Return (x, y) of the center of cell containing provided text 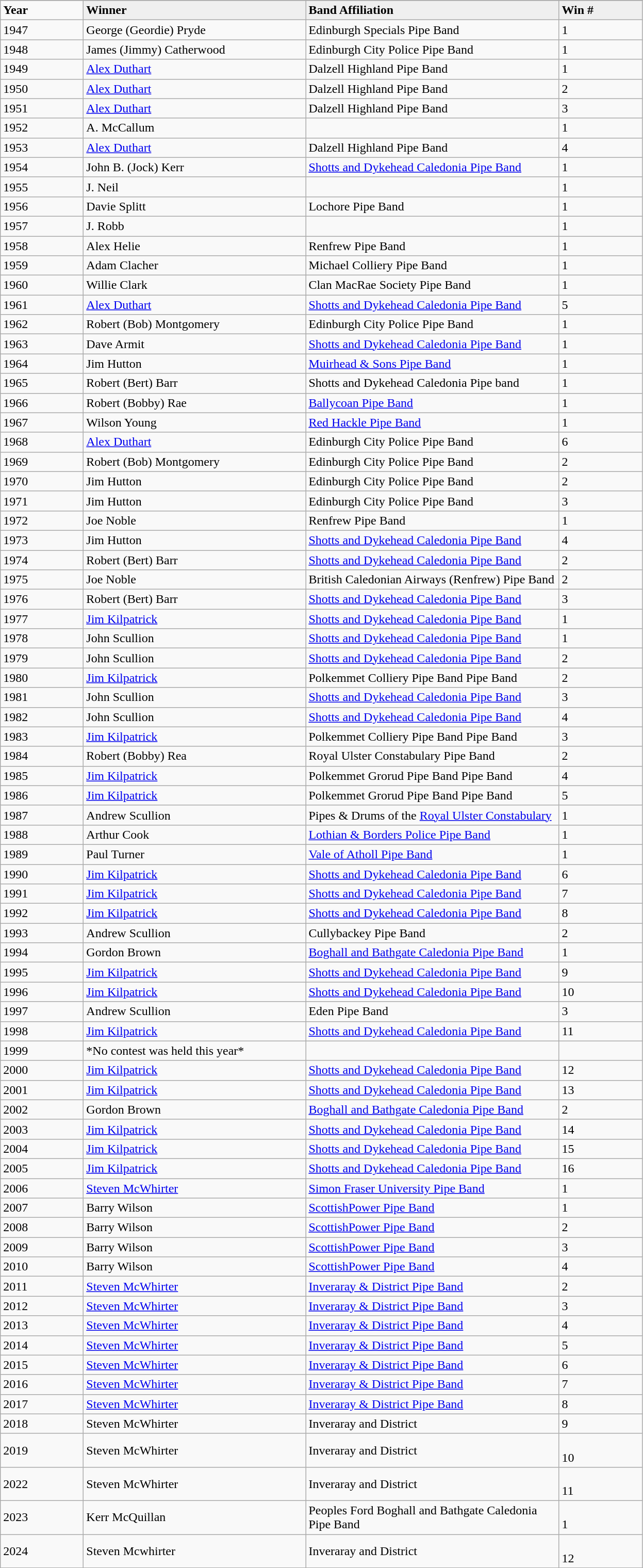
2012 (42, 1306)
1979 (42, 658)
1954 (42, 167)
Year (42, 10)
Win # (600, 10)
1977 (42, 619)
2024 (42, 1550)
2004 (42, 1149)
1988 (42, 835)
Alex Helie (195, 246)
Willie Clark (195, 285)
James (Jimmy) Catherwood (195, 50)
1947 (42, 30)
1985 (42, 776)
1965 (42, 383)
1995 (42, 972)
15 (600, 1149)
2016 (42, 1384)
1983 (42, 737)
1974 (42, 560)
1980 (42, 678)
Robert (Bobby) Rea (195, 756)
2000 (42, 1070)
2003 (42, 1129)
1951 (42, 108)
1984 (42, 756)
Muirhead & Sons Pipe Band (432, 364)
Red Hackle Pipe Band (432, 422)
2014 (42, 1345)
2007 (42, 1208)
1989 (42, 854)
Dave Armit (195, 344)
2009 (42, 1247)
Kerr McQuillan (195, 1517)
1952 (42, 128)
2023 (42, 1517)
Lochore Pipe Band (432, 206)
1958 (42, 246)
Michael Colliery Pipe Band (432, 266)
16 (600, 1168)
1961 (42, 305)
1987 (42, 815)
1973 (42, 540)
1956 (42, 206)
Edinburgh Specials Pipe Band (432, 30)
Winner (195, 10)
1967 (42, 422)
2022 (42, 1483)
J. Robb (195, 226)
1996 (42, 992)
Adam Clacher (195, 266)
Peoples Ford Boghall and Bathgate Caledonia Pipe Band (432, 1517)
George (Geordie) Pryde (195, 30)
2018 (42, 1424)
1978 (42, 639)
14 (600, 1129)
1962 (42, 324)
1963 (42, 344)
2013 (42, 1326)
Wilson Young (195, 422)
Paul Turner (195, 854)
1966 (42, 403)
1994 (42, 953)
1991 (42, 894)
Ballycoan Pipe Band (432, 403)
Steven Mcwhirter (195, 1550)
1964 (42, 364)
1997 (42, 1011)
2005 (42, 1168)
1960 (42, 285)
Band Affiliation (432, 10)
2001 (42, 1090)
2008 (42, 1228)
1971 (42, 501)
Cullybackey Pipe Band (432, 933)
1976 (42, 599)
1990 (42, 874)
1969 (42, 462)
1998 (42, 1031)
1993 (42, 933)
1972 (42, 520)
Pipes & Drums of the Royal Ulster Constabulary (432, 815)
1950 (42, 89)
Davie Splitt (195, 206)
Clan MacRae Society Pipe Band (432, 285)
Simon Fraser University Pipe Band (432, 1188)
1953 (42, 148)
Shotts and Dykehead Caledonia Pipe band (432, 383)
1982 (42, 717)
J. Neil (195, 187)
1999 (42, 1051)
2006 (42, 1188)
1949 (42, 69)
Vale of Atholl Pipe Band (432, 854)
British Caledonian Airways (Renfrew) Pipe Band (432, 580)
2017 (42, 1404)
2019 (42, 1450)
John B. (Jock) Kerr (195, 167)
1948 (42, 50)
1955 (42, 187)
A. McCallum (195, 128)
2011 (42, 1286)
1981 (42, 697)
1968 (42, 442)
1959 (42, 266)
2002 (42, 1109)
1957 (42, 226)
Eden Pipe Band (432, 1011)
*No contest was held this year* (195, 1051)
Robert (Bobby) Rae (195, 403)
1970 (42, 481)
Royal Ulster Constabulary Pipe Band (432, 756)
1986 (42, 795)
2010 (42, 1267)
Lothian & Borders Police Pipe Band (432, 835)
1992 (42, 913)
13 (600, 1090)
Arthur Cook (195, 835)
1975 (42, 580)
2015 (42, 1365)
